For the text-containing cell, return its midpoint in (x, y) coordinate format. 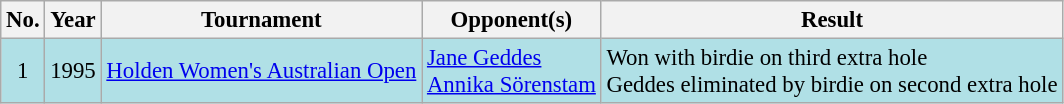
Jane Geddes Annika Sörenstam (512, 72)
Won with birdie on third extra holeGeddes eliminated by birdie on second extra hole (832, 72)
Tournament (262, 20)
Opponent(s) (512, 20)
Year (73, 20)
Holden Women's Australian Open (262, 72)
No. (23, 20)
Result (832, 20)
1 (23, 72)
1995 (73, 72)
